Extract the (x, y) coordinate from the center of the cell holding the provided text.  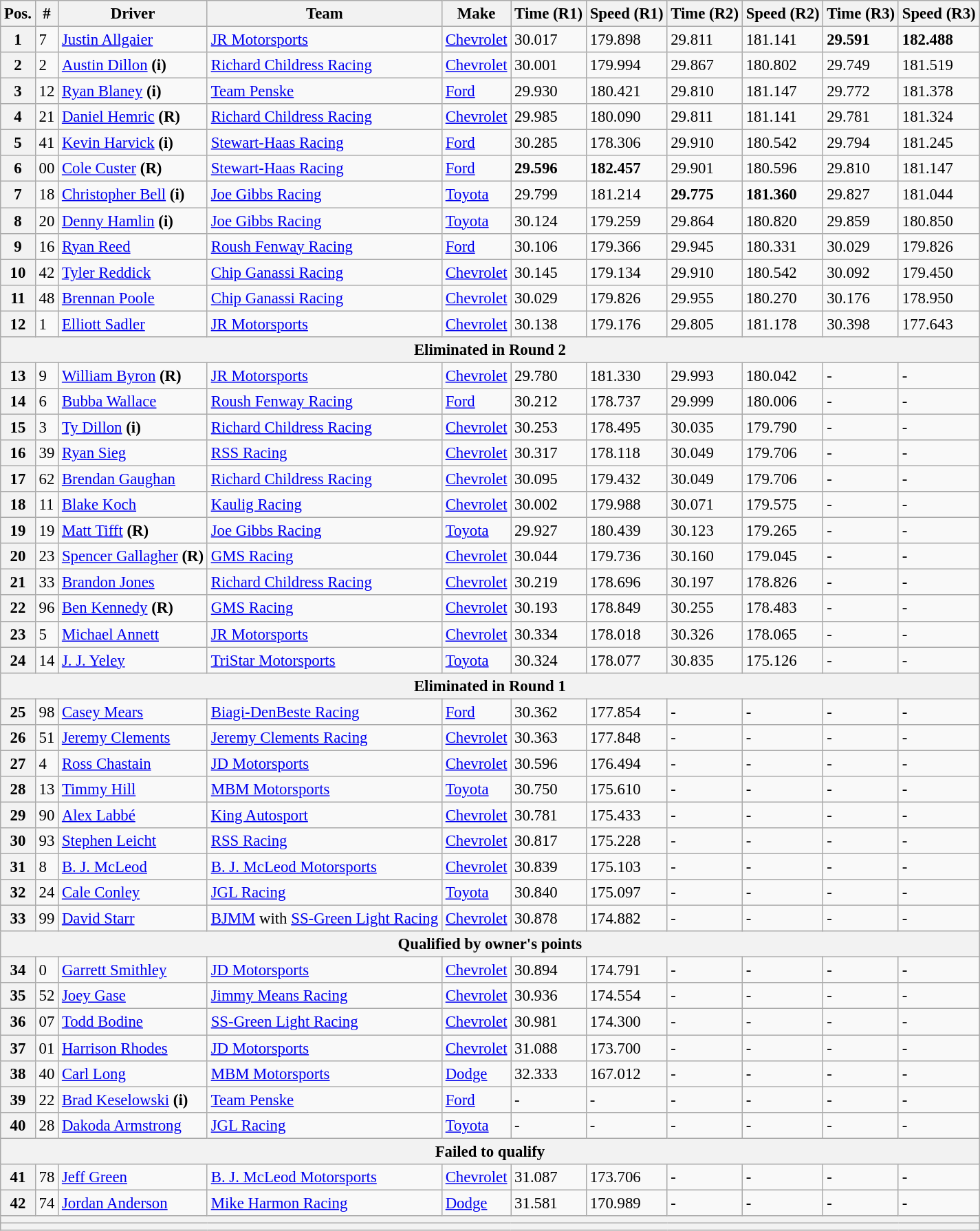
180.820 (783, 221)
30.124 (549, 221)
179.366 (627, 246)
177.848 (627, 738)
179.259 (627, 221)
30.197 (705, 582)
93 (47, 841)
30.176 (861, 298)
179.988 (627, 505)
10 (18, 272)
179.176 (627, 324)
Brennan Poole (133, 298)
Elliott Sadler (133, 324)
29.772 (861, 91)
180.802 (783, 65)
181.519 (939, 65)
181.178 (783, 324)
Stephen Leicht (133, 841)
Timmy Hill (133, 789)
30.071 (705, 505)
178.737 (627, 402)
178.849 (627, 609)
179.134 (627, 272)
Speed (R3) (939, 14)
179.045 (783, 556)
Eliminated in Round 2 (490, 350)
178.118 (627, 453)
29.864 (705, 221)
Ty Dillon (i) (133, 427)
29.945 (705, 246)
Garrett Smithley (133, 970)
180.596 (783, 168)
30.326 (705, 634)
30.219 (549, 582)
29.927 (549, 531)
29.775 (705, 195)
30.255 (705, 609)
Ryan Sieg (133, 453)
98 (47, 712)
Daniel Hemric (R) (133, 117)
180.090 (627, 117)
178.826 (783, 582)
Blake Koch (133, 505)
178.495 (627, 427)
29.780 (549, 375)
179.265 (783, 531)
Jeremy Clements (133, 738)
Spencer Gallagher (R) (133, 556)
Dakoda Armstrong (133, 1125)
Alex Labbé (133, 815)
Bubba Wallace (133, 402)
96 (47, 609)
29.901 (705, 168)
Pos. (18, 14)
Time (R3) (861, 14)
34 (18, 970)
Christopher Bell (i) (133, 195)
Brendan Gaughan (133, 479)
30.894 (549, 970)
37 (18, 1048)
30.001 (549, 65)
38 (18, 1074)
178.306 (627, 143)
Qualified by owner's points (490, 944)
177.854 (627, 712)
00 (47, 168)
179.450 (939, 272)
178.018 (627, 634)
29.591 (861, 40)
30.106 (549, 246)
30.285 (549, 143)
Carl Long (133, 1074)
178.065 (783, 634)
178.950 (939, 298)
26 (18, 738)
07 (47, 1022)
30.596 (549, 763)
30.095 (549, 479)
31 (18, 867)
35 (18, 996)
180.331 (783, 246)
180.421 (627, 91)
36 (18, 1022)
Ben Kennedy (R) (133, 609)
30.160 (705, 556)
30 (18, 841)
Ryan Blaney (i) (133, 91)
15 (18, 427)
179.790 (783, 427)
Time (R2) (705, 14)
30.781 (549, 815)
Cole Custer (R) (133, 168)
30.936 (549, 996)
181.324 (939, 117)
Biagi-DenBeste Racing (325, 712)
30.817 (549, 841)
29.827 (861, 195)
Matt Tifft (R) (133, 531)
Team (325, 14)
52 (47, 996)
62 (47, 479)
Brandon Jones (133, 582)
175.103 (627, 867)
174.300 (627, 1022)
175.610 (627, 789)
30.193 (549, 609)
J. J. Yeley (133, 660)
Joey Gase (133, 996)
29.794 (861, 143)
Harrison Rhodes (133, 1048)
175.126 (783, 660)
167.012 (627, 1074)
30.145 (549, 272)
78 (47, 1177)
180.006 (783, 402)
Tyler Reddick (133, 272)
181.245 (939, 143)
30.334 (549, 634)
17 (18, 479)
29.999 (705, 402)
SS-Green Light Racing (325, 1022)
Austin Dillon (i) (133, 65)
173.700 (627, 1048)
25 (18, 712)
29.749 (861, 65)
01 (47, 1048)
Kaulig Racing (325, 505)
Eliminated in Round 1 (490, 686)
King Autosport (325, 815)
178.483 (783, 609)
TriStar Motorsports (325, 660)
179.898 (627, 40)
30.362 (549, 712)
175.433 (627, 815)
29.859 (861, 221)
29 (18, 815)
181.360 (783, 195)
Speed (R2) (783, 14)
30.044 (549, 556)
74 (47, 1203)
30.840 (549, 893)
0 (47, 970)
30.212 (549, 402)
Ross Chastain (133, 763)
30.324 (549, 660)
Todd Bodine (133, 1022)
31.087 (549, 1177)
Jeff Green (133, 1177)
174.882 (627, 919)
Driver (133, 14)
30.017 (549, 40)
181.214 (627, 195)
29.596 (549, 168)
William Byron (R) (133, 375)
32.333 (549, 1074)
180.850 (939, 221)
30.981 (549, 1022)
182.457 (627, 168)
174.554 (627, 996)
90 (47, 815)
Brad Keselowski (i) (133, 1100)
30.835 (705, 660)
Kevin Harvick (i) (133, 143)
180.270 (783, 298)
Jeremy Clements Racing (325, 738)
Jimmy Means Racing (325, 996)
Jordan Anderson (133, 1203)
29.799 (549, 195)
179.736 (627, 556)
30.253 (549, 427)
176.494 (627, 763)
179.575 (783, 505)
51 (47, 738)
30.398 (861, 324)
30.123 (705, 531)
Make (476, 14)
32 (18, 893)
Casey Mears (133, 712)
178.696 (627, 582)
30.002 (549, 505)
Time (R1) (549, 14)
BJMM with SS-Green Light Racing (325, 919)
Justin Allgaier (133, 40)
177.643 (939, 324)
30.878 (549, 919)
29.805 (705, 324)
# (47, 14)
181.330 (627, 375)
Speed (R1) (627, 14)
174.791 (627, 970)
175.097 (627, 893)
29.985 (549, 117)
30.839 (549, 867)
Michael Annett (133, 634)
175.228 (627, 841)
30.138 (549, 324)
30.363 (549, 738)
178.077 (627, 660)
180.439 (627, 531)
29.993 (705, 375)
30.092 (861, 272)
Denny Hamlin (i) (133, 221)
99 (47, 919)
Failed to qualify (490, 1151)
David Starr (133, 919)
170.989 (627, 1203)
180.042 (783, 375)
181.378 (939, 91)
30.317 (549, 453)
31.581 (549, 1203)
Cale Conley (133, 893)
179.994 (627, 65)
B. J. McLeod (133, 867)
27 (18, 763)
30.035 (705, 427)
30.750 (549, 789)
29.955 (705, 298)
29.867 (705, 65)
29.781 (861, 117)
48 (47, 298)
Ryan Reed (133, 246)
181.044 (939, 195)
179.432 (627, 479)
29.930 (549, 91)
182.488 (939, 40)
173.706 (627, 1177)
31.088 (549, 1048)
Mike Harmon Racing (325, 1203)
